From the cell containing the given text, extract its center point as [X, Y] coordinate. 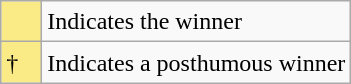
Indicates the winner [196, 22]
† [22, 62]
Indicates a posthumous winner [196, 62]
